Pinpoint the cell where the given text exists, returning its [X, Y] midpoint coordinate. 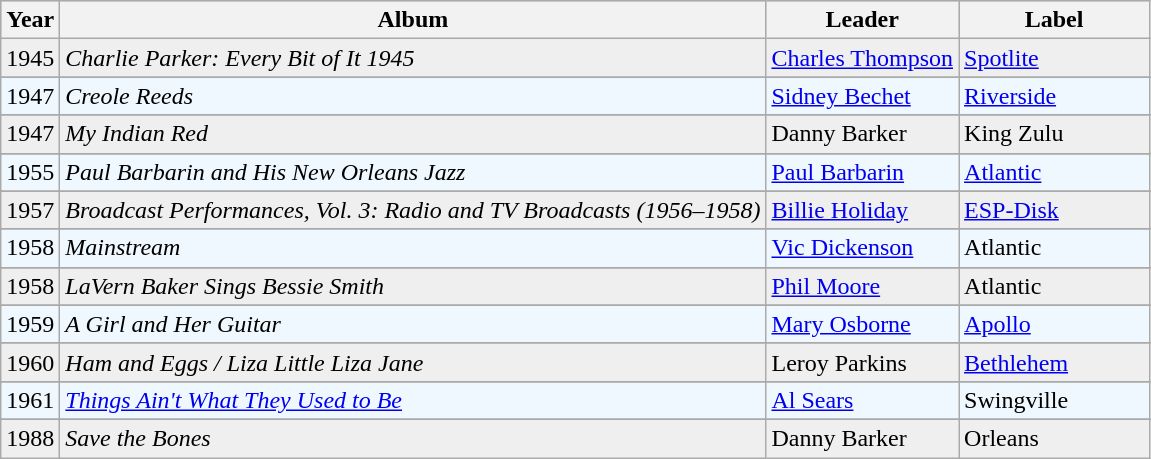
Leroy Parkins [862, 362]
1945 [30, 58]
Leader [862, 20]
ESP-Disk [1054, 210]
Sidney Bechet [862, 96]
Things Ain't What They Used to Be [413, 400]
Ham and Eggs / Liza Little Liza Jane [413, 362]
Save the Bones [413, 438]
A Girl and Her Guitar [413, 324]
Paul Barbarin and His New Orleans Jazz [413, 172]
1961 [30, 400]
Album [413, 20]
1959 [30, 324]
Creole Reeds [413, 96]
LaVern Baker Sings Bessie Smith [413, 286]
Mary Osborne [862, 324]
Al Sears [862, 400]
Mainstream [413, 248]
Vic Dickenson [862, 248]
Apollo [1054, 324]
Spotlite [1054, 58]
Label [1054, 20]
1957 [30, 210]
Bethlehem [1054, 362]
Phil Moore [862, 286]
1960 [30, 362]
Billie Holiday [862, 210]
Swingville [1054, 400]
1988 [30, 438]
Riverside [1054, 96]
Charles Thompson [862, 58]
My Indian Red [413, 134]
Broadcast Performances, Vol. 3: Radio and TV Broadcasts (1956–1958) [413, 210]
Year [30, 20]
Orleans [1054, 438]
Charlie Parker: Every Bit of It 1945 [413, 58]
King Zulu [1054, 134]
1955 [30, 172]
Paul Barbarin [862, 172]
